Pinpoint the cell where the given text exists, returning its [X, Y] midpoint coordinate. 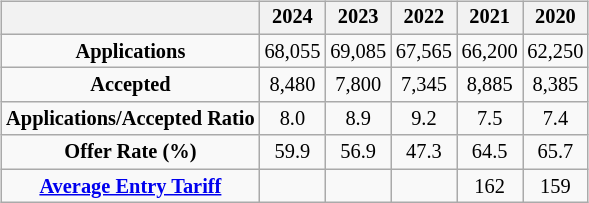
2024 [293, 18]
47.3 [424, 152]
7,800 [358, 85]
66,200 [490, 51]
8,480 [293, 85]
Average Entry Tariff [130, 186]
69,085 [358, 51]
Applications/Accepted Ratio [130, 119]
159 [556, 186]
8.9 [358, 119]
64.5 [490, 152]
8.0 [293, 119]
2020 [556, 18]
Offer Rate (%) [130, 152]
7.5 [490, 119]
8,385 [556, 85]
7.4 [556, 119]
Applications [130, 51]
9.2 [424, 119]
65.7 [556, 152]
2023 [358, 18]
162 [490, 186]
56.9 [358, 152]
8,885 [490, 85]
62,250 [556, 51]
7,345 [424, 85]
2022 [424, 18]
68,055 [293, 51]
67,565 [424, 51]
Accepted [130, 85]
2021 [490, 18]
59.9 [293, 152]
